Provide the (X, Y) coordinate of the cell's center where the given text is located.  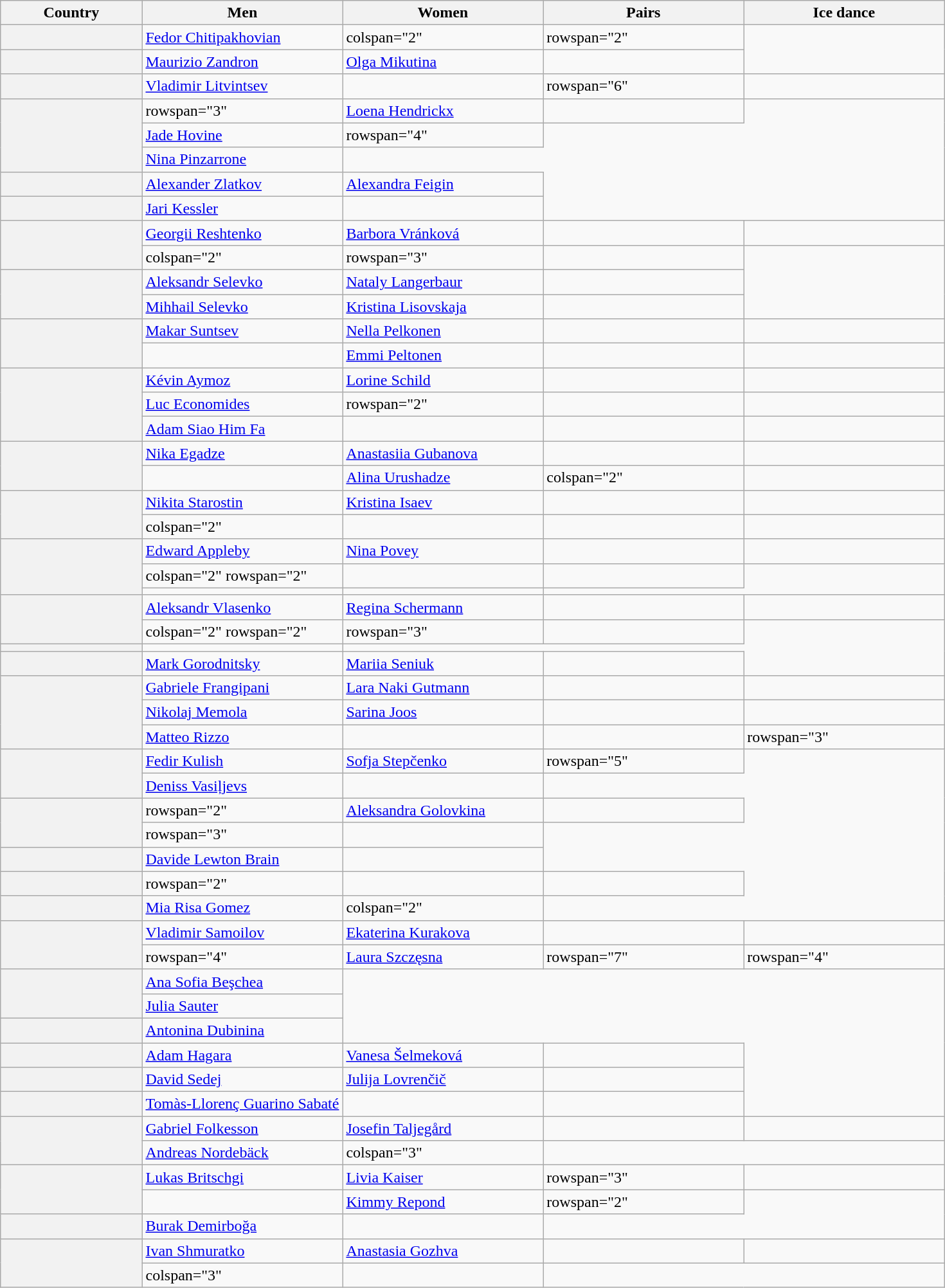
Antonina Dubinina (242, 1030)
Gabriel Folkesson (242, 1129)
Mihhail Selevko (242, 307)
Tomàs-Llorenç Guarino Sabaté (242, 1104)
Josefin Taljegård (443, 1129)
Julia Sauter (242, 1006)
Davide Lewton Brain (242, 859)
rowspan="7" (643, 957)
Emmi Peltonen (443, 356)
Deniss Vasiļjevs (242, 786)
Men (242, 13)
Luc Economides (242, 404)
Livia Kaiser (443, 1177)
Country (71, 13)
Loena Hendrickx (443, 111)
Pairs (643, 13)
Adam Siao Him Fa (242, 429)
Laura Szczęsna (443, 957)
Olga Mikutina (443, 62)
Lorine Schild (443, 380)
Lukas Britschgi (242, 1177)
Vanesa Šelmeková (443, 1055)
Regina Schermann (443, 607)
rowspan="6" (643, 86)
Sarina Joos (443, 712)
Ana Sofia Beşchea (242, 981)
Maurizio Zandron (242, 62)
Jade Hovine (242, 135)
Nika Egadze (242, 453)
Alina Urushadze (443, 478)
Mark Gorodnitsky (242, 663)
Edward Appleby (242, 551)
Ice dance (844, 13)
Aleksandr Vlasenko (242, 607)
Aleksandra Golovkina (443, 810)
Makar Suntsev (242, 331)
Nikita Starostin (242, 502)
Fedir Kulish (242, 761)
Gabriele Frangipani (242, 688)
Alexandra Feigin (443, 184)
Mariia Seniuk (443, 663)
Julija Lovrenčič (443, 1080)
Ekaterina Kurakova (443, 932)
Lara Naki Gutmann (443, 688)
Kévin Aymoz (242, 380)
Burak Demirboğa (242, 1226)
Jari Kessler (242, 208)
David Sedej (242, 1080)
Matteo Rizzo (242, 737)
Georgii Reshtenko (242, 233)
Vladimir Litvintsev (242, 86)
Adam Hagara (242, 1055)
Andreas Nordebäck (242, 1153)
Mia Risa Gomez (242, 908)
Anastasia Gozhva (443, 1251)
Alexander Zlatkov (242, 184)
Nina Povey (443, 551)
Women (443, 13)
Vladimir Samoilov (242, 932)
Kristina Lisovskaja (443, 307)
rowspan="5" (643, 761)
Fedor Chitipakhovian (242, 37)
Anastasiia Gubanova (443, 453)
Nella Pelkonen (443, 331)
Kimmy Repond (443, 1202)
Ivan Shmuratko (242, 1251)
Nina Pinzarrone (242, 159)
Kristina Isaev (443, 502)
Nikolaj Memola (242, 712)
Barbora Vránková (443, 233)
Aleksandr Selevko (242, 282)
Sofja Stepčenko (443, 761)
Nataly Langerbaur (443, 282)
